Search for the cell housing the specified text and yield its [X, Y] center coordinate. 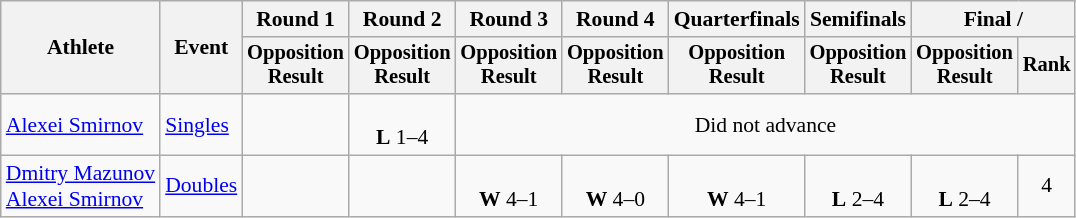
Doubles [201, 186]
Did not advance [765, 124]
Singles [201, 124]
Dmitry MazunovAlexei Smirnov [80, 186]
Round 3 [508, 19]
Round 2 [402, 19]
Athlete [80, 48]
Event [201, 48]
Semifinals [858, 19]
Rank [1047, 66]
L 1–4 [402, 124]
Quarterfinals [737, 19]
Round 1 [296, 19]
4 [1047, 186]
W 4–0 [616, 186]
Alexei Smirnov [80, 124]
Round 4 [616, 19]
Final / [993, 19]
